Search for the cell housing the specified text and yield its (X, Y) center coordinate. 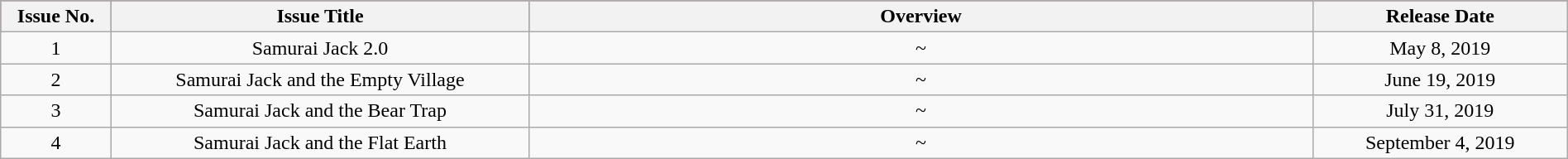
Release Date (1440, 17)
May 8, 2019 (1440, 48)
June 19, 2019 (1440, 79)
Samurai Jack and the Bear Trap (320, 111)
2 (56, 79)
July 31, 2019 (1440, 111)
1 (56, 48)
Samurai Jack and the Flat Earth (320, 142)
Overview (921, 17)
Samurai Jack 2.0 (320, 48)
Issue No. (56, 17)
September 4, 2019 (1440, 142)
4 (56, 142)
3 (56, 111)
Issue Title (320, 17)
Samurai Jack and the Empty Village (320, 79)
